Identify which cell holds the provided text, then report its [x, y] central coordinate. 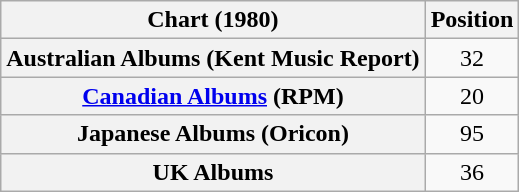
36 [472, 172]
UK Albums [213, 172]
Chart (1980) [213, 20]
Position [472, 20]
Japanese Albums (Oricon) [213, 134]
Canadian Albums (RPM) [213, 96]
Australian Albums (Kent Music Report) [213, 58]
95 [472, 134]
20 [472, 96]
32 [472, 58]
